Search for the cell housing the specified text and yield its [x, y] center coordinate. 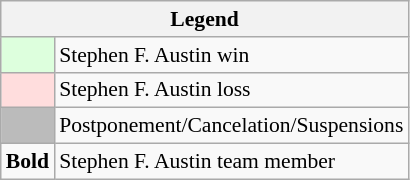
Stephen F. Austin loss [231, 90]
Stephen F. Austin win [231, 55]
Stephen F. Austin team member [231, 162]
Bold [28, 162]
Postponement/Cancelation/Suspensions [231, 126]
Legend [205, 19]
